Pinpoint the cell where the given text exists, returning its (X, Y) midpoint coordinate. 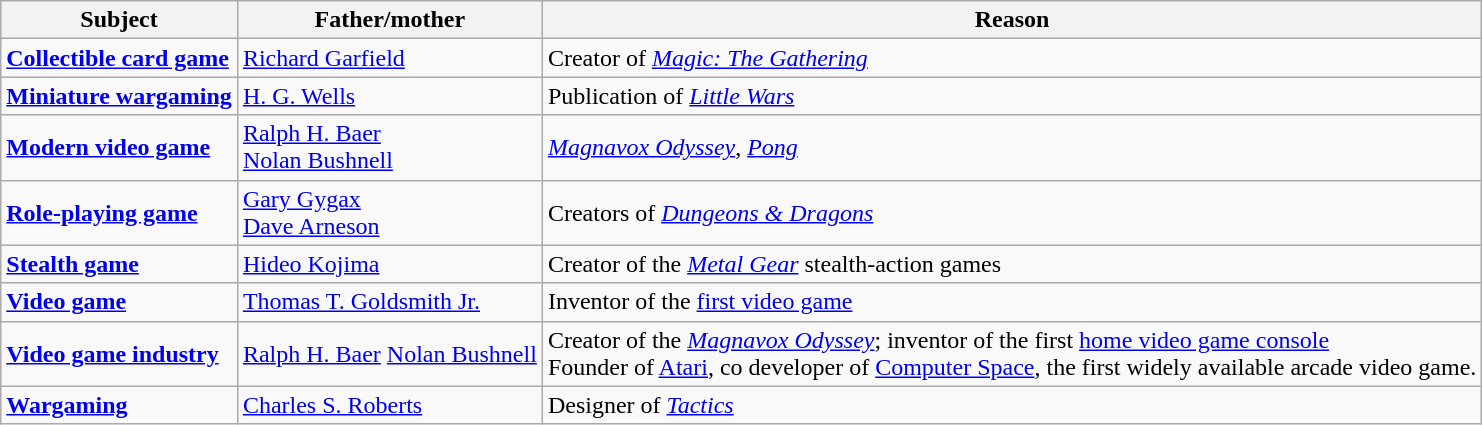
Hideo Kojima (390, 264)
Publication of Little Wars (1012, 96)
Creators of Dungeons & Dragons (1012, 212)
Collectible card game (120, 58)
Magnavox Odyssey, Pong (1012, 148)
H. G. Wells (390, 96)
Creator of Magic: The Gathering (1012, 58)
Inventor of the first video game (1012, 302)
Role-playing game (120, 212)
Video game (120, 302)
Stealth game (120, 264)
Modern video game (120, 148)
Designer of Tactics (1012, 405)
Gary GygaxDave Arneson (390, 212)
Reason (1012, 20)
Father/mother (390, 20)
Charles S. Roberts (390, 405)
Richard Garfield (390, 58)
Miniature wargaming (120, 96)
Wargaming (120, 405)
Video game industry (120, 354)
Subject (120, 20)
Thomas T. Goldsmith Jr. (390, 302)
Creator of the Metal Gear stealth-action games (1012, 264)
